Extract the [x, y] coordinate from the center of the cell holding the provided text.  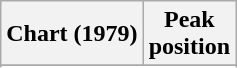
Chart (1979) [72, 34]
Peakposition [189, 34]
